Return the (x, y) coordinate for the center point of the cell that contains the specified text.  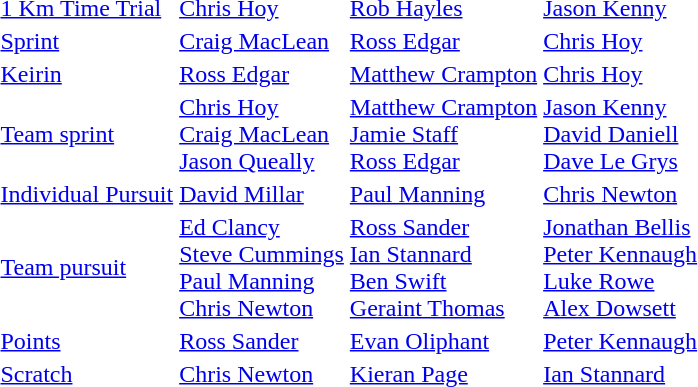
Craig MacLean (262, 41)
Evan Oliphant (443, 341)
Ed Clancy Steve Cummings Paul Manning Chris Newton (262, 268)
David Millar (262, 194)
Ross Sander (262, 341)
Chris Hoy Craig MacLean Jason Queally (262, 134)
Paul Manning (443, 194)
Ross Sander Ian Stannard Ben Swift Geraint Thomas (443, 268)
Matthew Crampton (443, 74)
Matthew Crampton Jamie Staff Ross Edgar (443, 134)
